Return the [X, Y] coordinate for the center point of the cell that contains the specified text.  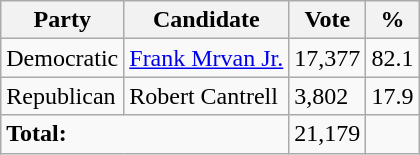
Frank Mrvan Jr. [206, 58]
82.1 [392, 58]
Candidate [206, 20]
17,377 [328, 58]
Vote [328, 20]
3,802 [328, 96]
Democratic [62, 58]
21,179 [328, 134]
Robert Cantrell [206, 96]
Party [62, 20]
% [392, 20]
Total: [145, 134]
17.9 [392, 96]
Republican [62, 96]
